Return [x, y] of the center of cell containing provided text 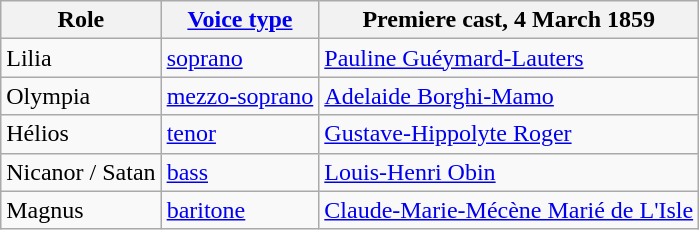
soprano [240, 58]
mezzo-soprano [240, 96]
Pauline Guéymard-Lauters [509, 58]
Nicanor / Satan [81, 172]
Claude-Marie-Mécène Marié de L'Isle [509, 210]
tenor [240, 134]
Louis-Henri Obin [509, 172]
Role [81, 20]
Hélios [81, 134]
Premiere cast, 4 March 1859 [509, 20]
Olympia [81, 96]
Magnus [81, 210]
Adelaide Borghi-Mamo [509, 96]
Gustave-Hippolyte Roger [509, 134]
bass [240, 172]
baritone [240, 210]
Voice type [240, 20]
Lilia [81, 58]
